Provide the [x, y] coordinate of the cell's center where the given text is located.  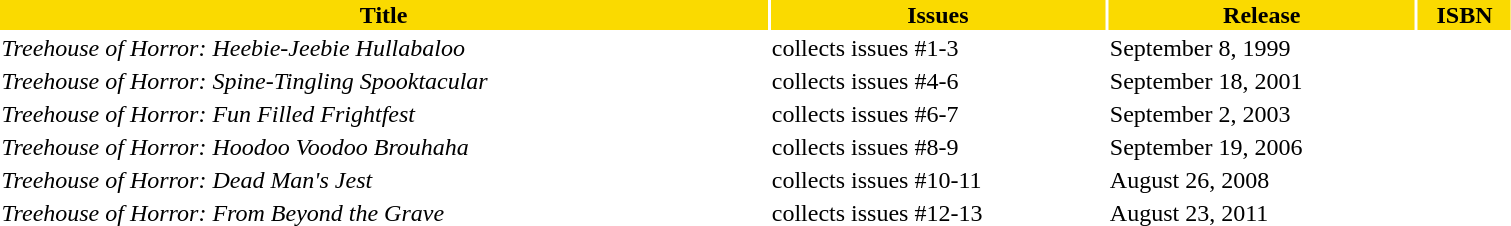
Issues [938, 15]
Release [1262, 15]
September 19, 2006 [1262, 147]
collects issues #1-3 [938, 48]
collects issues #6-7 [938, 114]
collects issues #10-11 [938, 180]
Treehouse of Horror: Dead Man's Jest [384, 180]
Treehouse of Horror: Heebie-Jeebie Hullabaloo [384, 48]
September 18, 2001 [1262, 81]
ISBN [1464, 15]
Treehouse of Horror: Fun Filled Frightfest [384, 114]
Treehouse of Horror: Spine-Tingling Spooktacular [384, 81]
September 8, 1999 [1262, 48]
September 2, 2003 [1262, 114]
collects issues #4-6 [938, 81]
Treehouse of Horror: Hoodoo Voodoo Brouhaha [384, 147]
collects issues #8-9 [938, 147]
Title [384, 15]
August 26, 2008 [1262, 180]
